Pinpoint the cell where the given text exists, returning its [X, Y] midpoint coordinate. 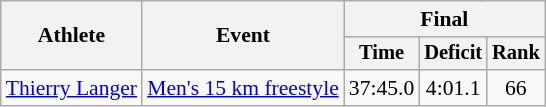
Athlete [72, 36]
Deficit [453, 54]
Thierry Langer [72, 88]
Men's 15 km freestyle [243, 88]
4:01.1 [453, 88]
Final [444, 19]
66 [516, 88]
Event [243, 36]
Rank [516, 54]
37:45.0 [382, 88]
Time [382, 54]
